Search for the cell housing the specified text and yield its [x, y] center coordinate. 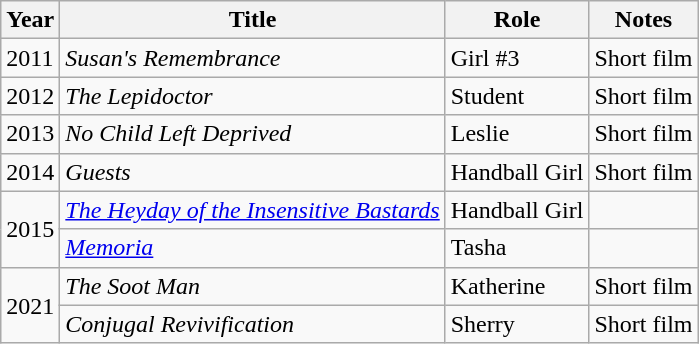
Sherry [517, 324]
Role [517, 20]
Katherine [517, 286]
Tasha [517, 248]
Susan's Remembrance [252, 58]
The Lepidoctor [252, 96]
No Child Left Deprived [252, 134]
Guests [252, 172]
2011 [30, 58]
2014 [30, 172]
2021 [30, 305]
Memoria [252, 248]
2015 [30, 229]
2012 [30, 96]
Student [517, 96]
Year [30, 20]
Girl #3 [517, 58]
Leslie [517, 134]
The Heyday of the Insensitive Bastards [252, 210]
Conjugal Revivification [252, 324]
2013 [30, 134]
The Soot Man [252, 286]
Notes [644, 20]
Title [252, 20]
